Detect which cell encompasses the target text, then output its (x, y) center coordinate. 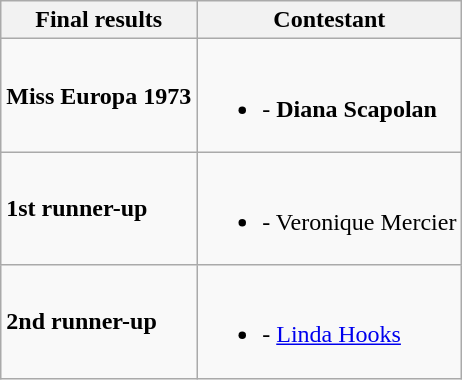
- Linda Hooks (330, 322)
2nd runner-up (99, 322)
Contestant (330, 20)
1st runner-up (99, 208)
Miss Europa 1973 (99, 96)
- Veronique Mercier (330, 208)
- Diana Scapolan (330, 96)
Final results (99, 20)
